Find where the given text appears and provide that cell's center as [X, Y] coordinate. 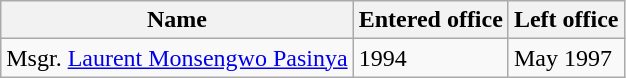
Msgr. Laurent Monsengwo Pasinya [177, 58]
Left office [566, 20]
Entered office [430, 20]
Name [177, 20]
1994 [430, 58]
May 1997 [566, 58]
